Pinpoint the cell where the given text exists, returning its (X, Y) midpoint coordinate. 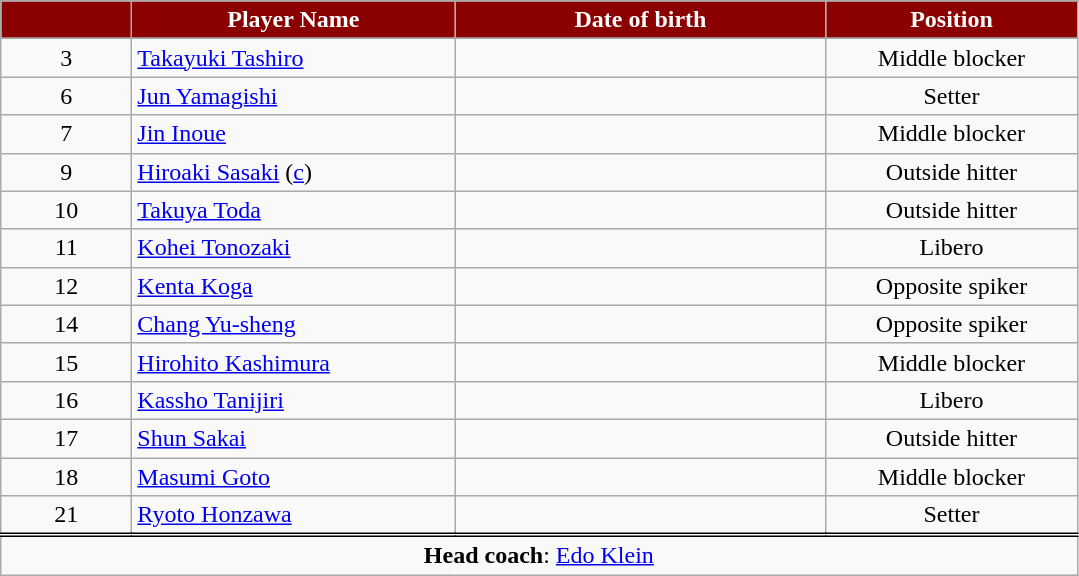
7 (66, 134)
11 (66, 248)
17 (66, 438)
Date of birth (640, 20)
10 (66, 210)
Takayuki Tashiro (294, 58)
14 (66, 324)
9 (66, 172)
Ryoto Honzawa (294, 516)
Kassho Tanijiri (294, 400)
Masumi Goto (294, 477)
Jun Yamagishi (294, 96)
6 (66, 96)
18 (66, 477)
Hirohito Kashimura (294, 362)
Head coach: Edo Klein (539, 555)
15 (66, 362)
12 (66, 286)
Jin Inoue (294, 134)
Position (952, 20)
16 (66, 400)
3 (66, 58)
21 (66, 516)
Player Name (294, 20)
Hiroaki Sasaki (c) (294, 172)
Kenta Koga (294, 286)
Chang Yu-sheng (294, 324)
Kohei Tonozaki (294, 248)
Shun Sakai (294, 438)
Takuya Toda (294, 210)
